Search for the cell housing the specified text and yield its (x, y) center coordinate. 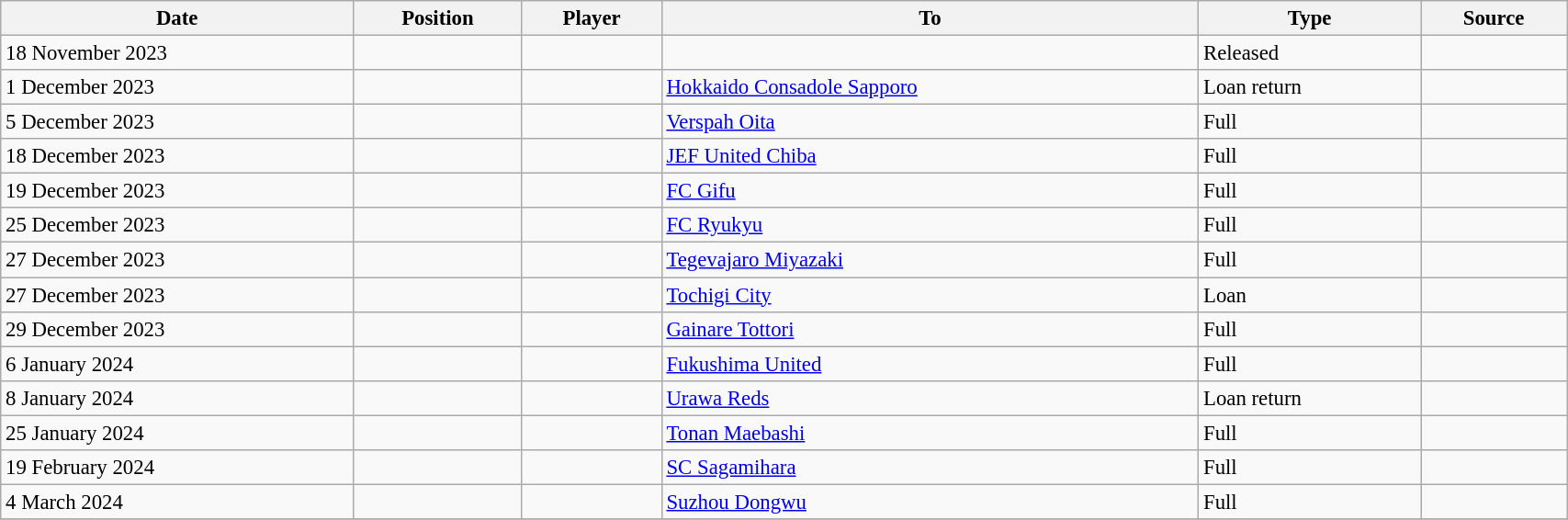
19 February 2024 (177, 468)
Loan (1310, 295)
5 December 2023 (177, 122)
Hokkaido Consadole Sapporo (930, 87)
Gainare Tottori (930, 329)
Source (1494, 18)
FC Gifu (930, 191)
29 December 2023 (177, 329)
Type (1310, 18)
FC Ryukyu (930, 225)
18 December 2023 (177, 156)
6 January 2024 (177, 364)
25 January 2024 (177, 433)
1 December 2023 (177, 87)
25 December 2023 (177, 225)
To (930, 18)
Tonan Maebashi (930, 433)
Tochigi City (930, 295)
4 March 2024 (177, 502)
18 November 2023 (177, 53)
JEF United Chiba (930, 156)
Fukushima United (930, 364)
Date (177, 18)
Tegevajaro Miyazaki (930, 260)
Verspah Oita (930, 122)
19 December 2023 (177, 191)
Suzhou Dongwu (930, 502)
Player (592, 18)
SC Sagamihara (930, 468)
Position (437, 18)
Urawa Reds (930, 398)
8 January 2024 (177, 398)
Released (1310, 53)
